Identify which cell holds the provided text, then report its [X, Y] central coordinate. 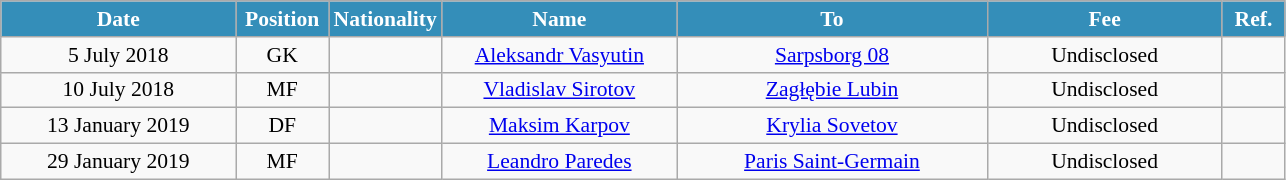
29 January 2019 [118, 162]
Fee [1104, 19]
Aleksandr Vasyutin [560, 55]
Maksim Karpov [560, 126]
Krylia Sovetov [832, 126]
Name [560, 19]
Paris Saint-Germain [832, 162]
GK [282, 55]
13 January 2019 [118, 126]
DF [282, 126]
Position [282, 19]
Date [118, 19]
5 July 2018 [118, 55]
Nationality [384, 19]
Zagłębie Lubin [832, 90]
To [832, 19]
Ref. [1254, 19]
Vladislav Sirotov [560, 90]
Leandro Paredes [560, 162]
10 July 2018 [118, 90]
Sarpsborg 08 [832, 55]
